Provide the (x, y) coordinate of the cell's center where the given text is located.  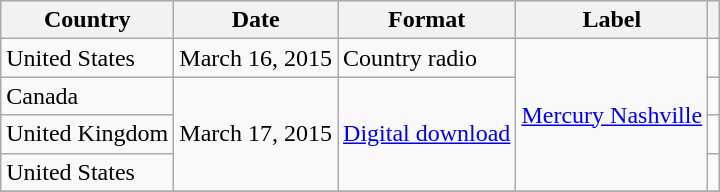
Date (256, 20)
Country (88, 20)
Mercury Nashville (612, 115)
March 17, 2015 (256, 134)
Digital download (427, 134)
Country radio (427, 58)
Format (427, 20)
Canada (88, 96)
March 16, 2015 (256, 58)
United Kingdom (88, 134)
Label (612, 20)
